Identify which cell holds the provided text, then report its [x, y] central coordinate. 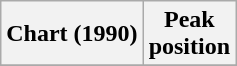
Chart (1990) [72, 34]
Peakposition [189, 34]
